Identify which cell holds the provided text, then report its [x, y] central coordinate. 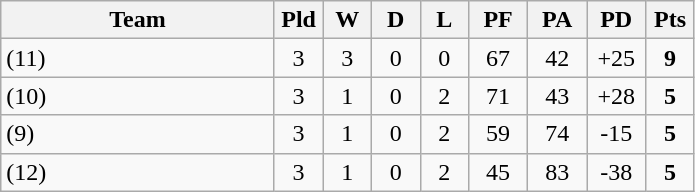
45 [498, 172]
+25 [616, 58]
42 [558, 58]
43 [558, 96]
9 [670, 58]
67 [498, 58]
PD [616, 20]
PA [558, 20]
Pld [298, 20]
+28 [616, 96]
-15 [616, 134]
71 [498, 96]
(10) [138, 96]
PF [498, 20]
Team [138, 20]
(9) [138, 134]
D [396, 20]
Pts [670, 20]
59 [498, 134]
(12) [138, 172]
W [348, 20]
L [444, 20]
74 [558, 134]
83 [558, 172]
(11) [138, 58]
-38 [616, 172]
